Find where the given text appears and provide that cell's center as (X, Y) coordinate. 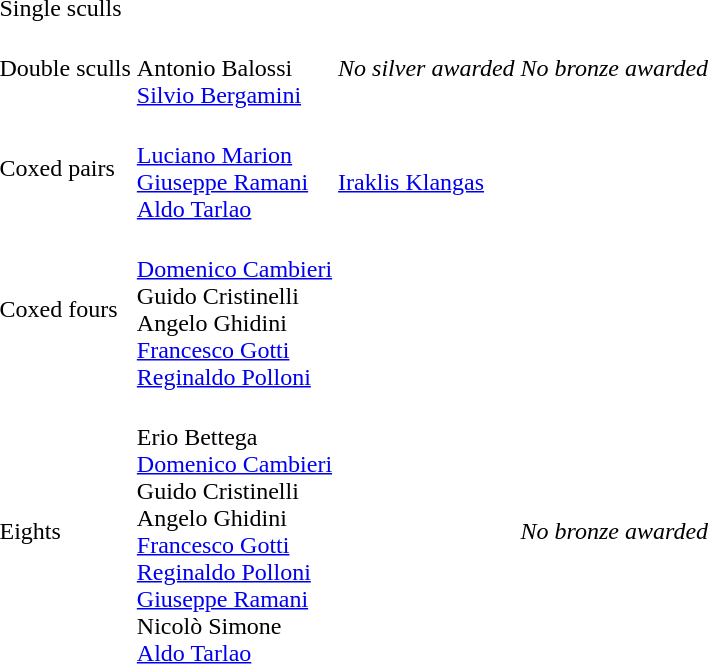
No silver awarded (426, 68)
Antonio BalossiSilvio Bergamini (234, 68)
Domenico CambieriGuido CristinelliAngelo GhidiniFrancesco GottiReginaldo Polloni (234, 310)
Iraklis Klangas (426, 168)
Luciano MarionGiuseppe RamaniAldo Tarlao (234, 168)
